Output the [X, Y] coordinate of the center of the cell containing the given text.  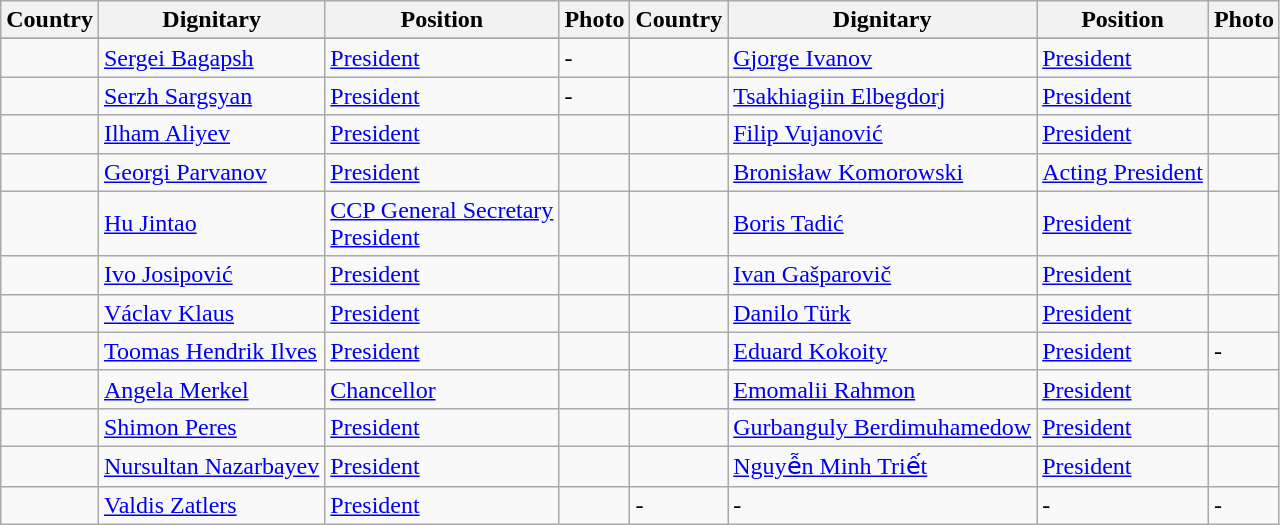
Valdis Zatlers [211, 505]
Hu Jintao [211, 224]
Serzh Sargsyan [211, 96]
Václav Klaus [211, 313]
Ivo Josipović [211, 275]
Emomalii Rahmon [882, 389]
Gjorge Ivanov [882, 58]
Sergei Bagapsh [211, 58]
Chancellor [442, 389]
Gurbanguly Berdimuhamedow [882, 427]
Nguyễn Minh Triết [882, 466]
Shimon Peres [211, 427]
Tsakhiagiin Elbegdorj [882, 96]
Georgi Parvanov [211, 172]
Boris Tadić [882, 224]
Toomas Hendrik Ilves [211, 351]
Filip Vujanović [882, 134]
Acting President [1123, 172]
Nursultan Nazarbayev [211, 466]
Bronisław Komorowski [882, 172]
CCP General SecretaryPresident [442, 224]
Eduard Kokoity [882, 351]
Angela Merkel [211, 389]
Ilham Aliyev [211, 134]
Danilo Türk [882, 313]
Ivan Gašparovič [882, 275]
